Detect which cell encompasses the target text, then output its (x, y) center coordinate. 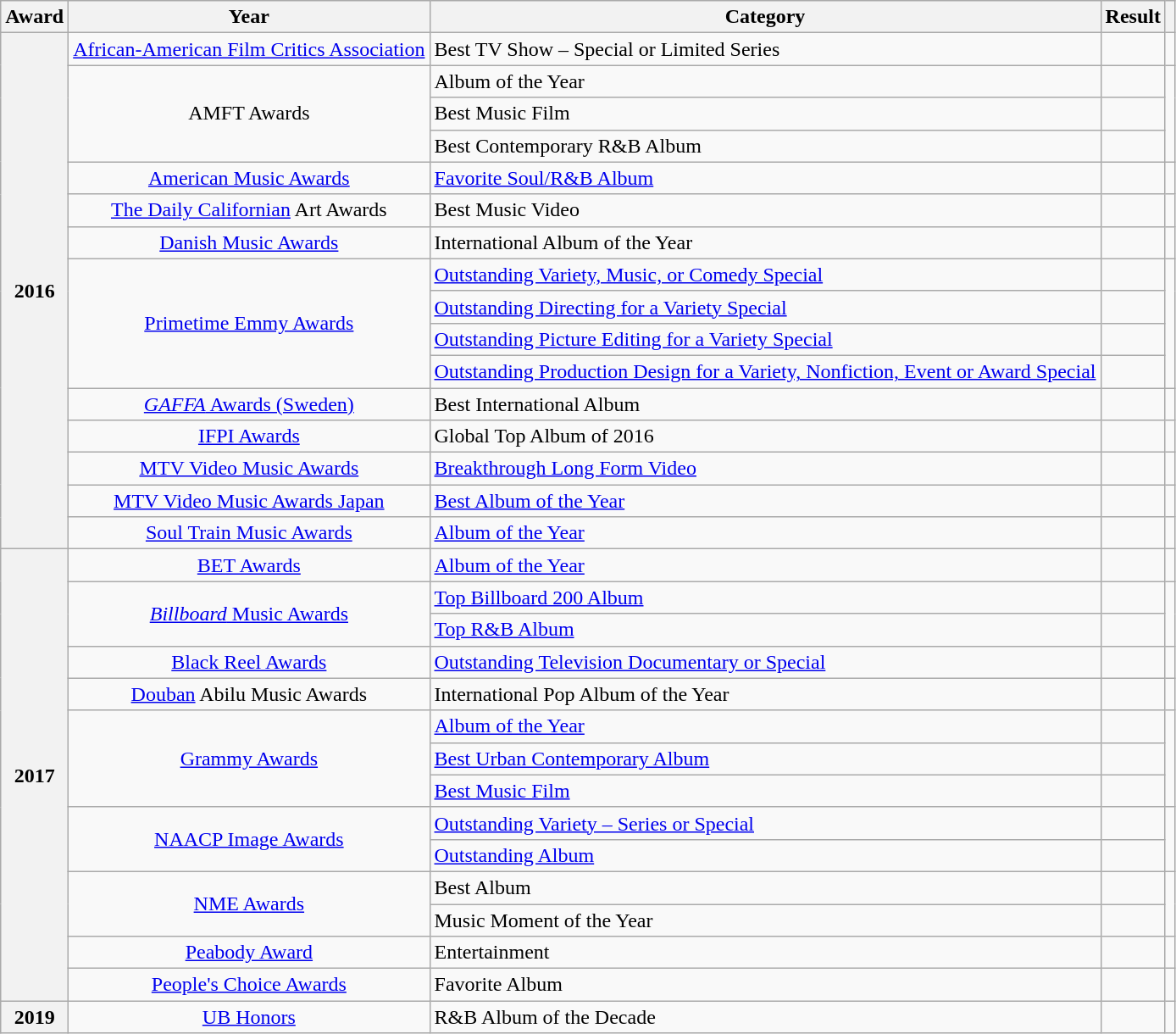
Music Moment of the Year (765, 920)
Best Urban Contemporary Album (765, 759)
Favorite Soul/R&B Album (765, 178)
Best International Album (765, 404)
Entertainment (765, 953)
Global Top Album of 2016 (765, 436)
Outstanding Television Documentary or Special (765, 662)
Favorite Album (765, 985)
Black Reel Awards (249, 662)
2019 (35, 1017)
Top R&B Album (765, 630)
Primetime Emmy Awards (249, 323)
Result (1133, 17)
Douban Abilu Music Awards (249, 694)
Outstanding Variety, Music, or Comedy Special (765, 275)
GAFFA Awards (Sweden) (249, 404)
R&B Album of the Decade (765, 1017)
The Daily Californian Art Awards (249, 210)
Category (765, 17)
2016 (35, 292)
Best TV Show – Special or Limited Series (765, 49)
American Music Awards (249, 178)
Top Billboard 200 Album (765, 598)
Best Contemporary R&B Album (765, 146)
2017 (35, 775)
Outstanding Picture Editing for a Variety Special (765, 339)
African-American Film Critics Association (249, 49)
Year (249, 17)
Outstanding Variety – Series or Special (765, 823)
Outstanding Directing for a Variety Special (765, 307)
Best Album (765, 887)
Outstanding Album (765, 855)
NAACP Image Awards (249, 839)
IFPI Awards (249, 436)
Billboard Music Awards (249, 614)
MTV Video Music Awards Japan (249, 501)
Award (35, 17)
NME Awards (249, 903)
AMFT Awards (249, 114)
International Album of the Year (765, 242)
Best Music Video (765, 210)
Grammy Awards (249, 759)
Soul Train Music Awards (249, 533)
Breakthrough Long Form Video (765, 469)
MTV Video Music Awards (249, 469)
Outstanding Production Design for a Variety, Nonfiction, Event or Award Special (765, 371)
UB Honors (249, 1017)
Best Album of the Year (765, 501)
Danish Music Awards (249, 242)
International Pop Album of the Year (765, 694)
BET Awards (249, 565)
Peabody Award (249, 953)
People's Choice Awards (249, 985)
